From the cell containing the given text, extract its center point as (X, Y) coordinate. 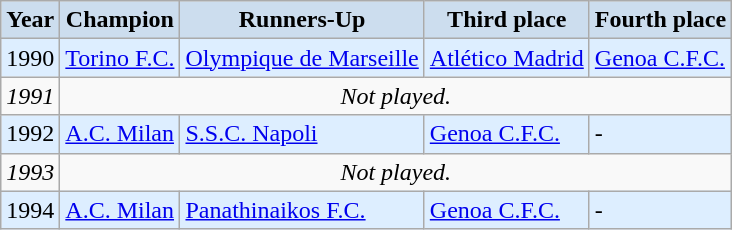
Third place (506, 20)
1994 (30, 210)
Atlético Madrid (506, 58)
1990 (30, 58)
Year (30, 20)
1992 (30, 134)
1993 (30, 172)
S.S.C. Napoli (302, 134)
Panathinaikos F.C. (302, 210)
Runners-Up (302, 20)
Champion (120, 20)
Torino F.C. (120, 58)
1991 (30, 96)
Olympique de Marseille (302, 58)
Fourth place (660, 20)
